Extract the [X, Y] coordinate from the center of the cell holding the provided text.  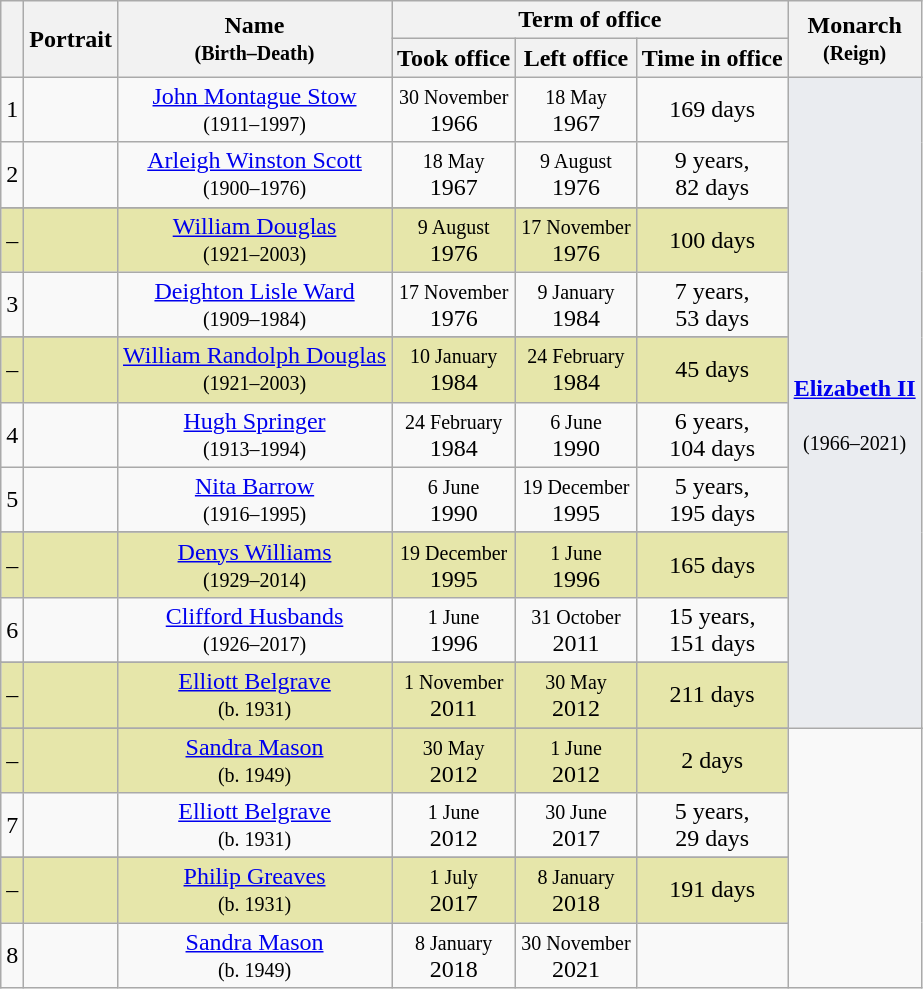
Took office [454, 58]
5 [12, 500]
John Montague Stow(1911–1997) [254, 110]
1 November2011 [454, 694]
Term of office [590, 20]
Left office [576, 58]
30 November2021 [576, 956]
Nita Barrow(1916–1995) [254, 500]
165 days [712, 564]
10 January1984 [454, 370]
100 days [712, 240]
7 years,53 days [712, 304]
211 days [712, 694]
5 years,29 days [712, 826]
Name(Birth–Death) [254, 39]
9 years,82 days [712, 174]
191 days [712, 890]
6 years,104 days [712, 434]
15 years,151 days [712, 630]
Arleigh Winston Scott(1900–1976) [254, 174]
45 days [712, 370]
Monarch(Reign) [854, 39]
6 [12, 630]
William Randolph Douglas(1921–2003) [254, 370]
4 [12, 434]
5 years,195 days [712, 500]
Time in office [712, 58]
30 November1966 [454, 110]
3 [12, 304]
Hugh Springer(1913–1994) [254, 434]
Elizabeth II(1966–2021) [854, 402]
1 [12, 110]
Deighton Lisle Ward(1909–1984) [254, 304]
2 [12, 174]
31 October2011 [576, 630]
7 [12, 826]
9 January1984 [576, 304]
Portrait [71, 39]
William Douglas(1921–2003) [254, 240]
Denys Williams(1929–2014) [254, 564]
169 days [712, 110]
30 June2017 [576, 826]
Clifford Husbands(1926–2017) [254, 630]
Philip Greaves(b. 1931) [254, 890]
1 July2017 [454, 890]
2 days [712, 760]
8 [12, 956]
